Provide the [X, Y] coordinate of the cell's center where the given text is located.  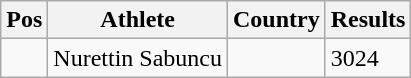
Athlete [138, 20]
Country [277, 20]
Nurettin Sabuncu [138, 58]
3024 [368, 58]
Results [368, 20]
Pos [24, 20]
